Return [X, Y] of the center of cell containing provided text 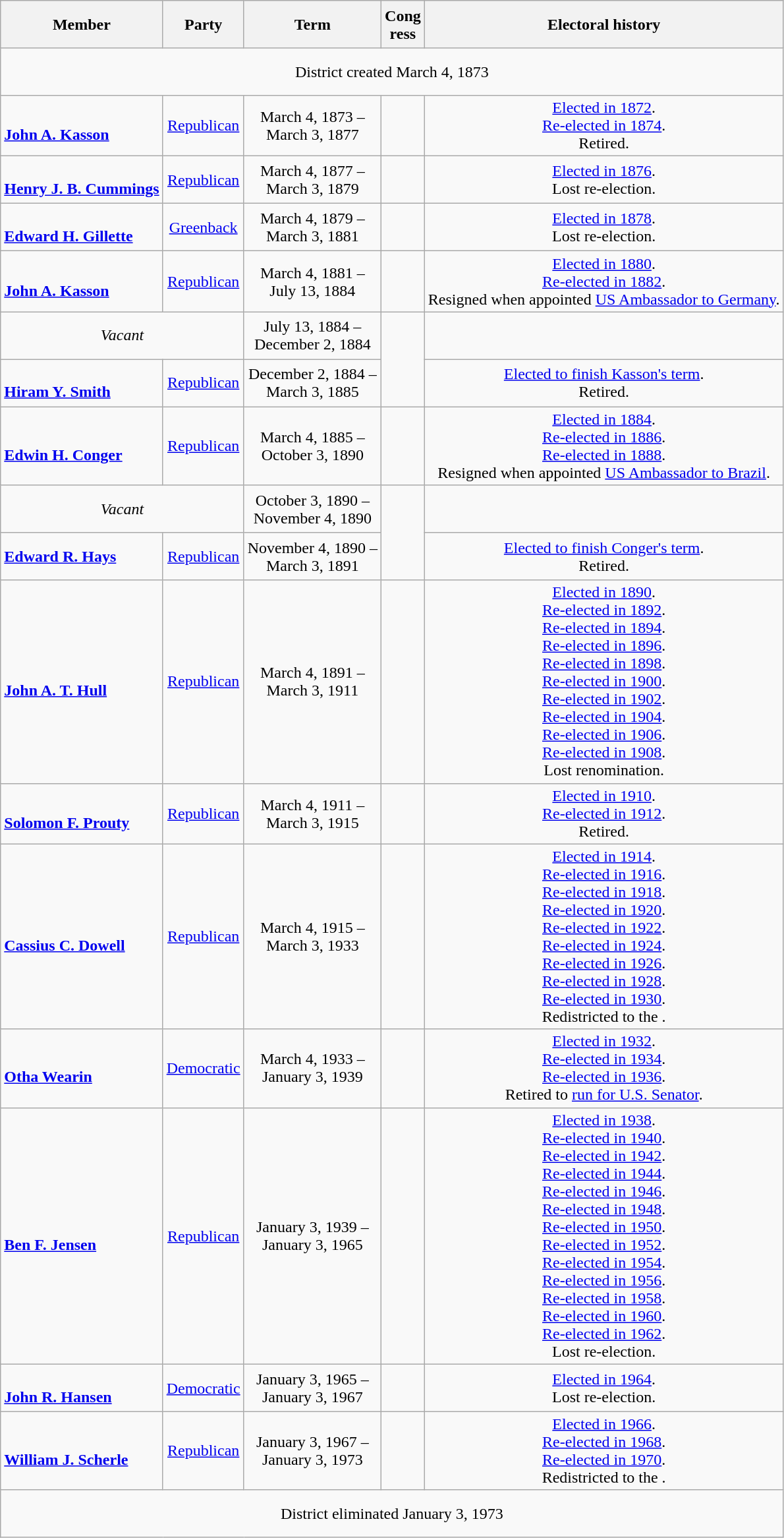
Elected in 1910.Re-elected in 1912.Retired. [603, 813]
Edward H. Gillette [82, 227]
Elected in 1880.Re-elected in 1882.Resigned when appointed US Ambassador to Germany. [603, 281]
William J. Scherle [82, 1450]
March 4, 1915 –March 3, 1933 [312, 936]
Party [203, 24]
March 4, 1873 –March 3, 1877 [312, 126]
October 3, 1890 – November 4, 1890 [312, 509]
Elected in 1932.Re-elected in 1934.Re-elected in 1936.Retired to run for U.S. Senator. [603, 1068]
July 13, 1884 – December 2, 1884 [312, 336]
Solomon F. Prouty [82, 813]
Greenback [203, 227]
March 4, 1879 –March 3, 1881 [312, 227]
Edwin H. Conger [82, 446]
March 4, 1877 –March 3, 1879 [312, 180]
Elected in 1878.Lost re-election. [603, 227]
Cassius C. Dowell [82, 936]
Hiram Y. Smith [82, 383]
December 2, 1884 –March 3, 1885 [312, 383]
Edward R. Hays [82, 556]
Member [82, 24]
John A. T. Hull [82, 682]
January 3, 1965 –January 3, 1967 [312, 1388]
Term [312, 24]
Elected in 1964.Lost re-election. [603, 1388]
Electoral history [603, 24]
January 3, 1967 –January 3, 1973 [312, 1450]
March 4, 1911 –March 3, 1915 [312, 813]
Congress [403, 24]
March 4, 1891 –March 3, 1911 [312, 682]
Henry J. B. Cummings [82, 180]
March 4, 1933 –January 3, 1939 [312, 1068]
March 4, 1885 –October 3, 1890 [312, 446]
January 3, 1939 –January 3, 1965 [312, 1235]
Elected in 1872.Re-elected in 1874.Retired. [603, 126]
Elected in 1966.Re-elected in 1968.Re-elected in 1970.Redistricted to the . [603, 1450]
District created March 4, 1873 [392, 72]
Ben F. Jensen [82, 1235]
Elected in 1876.Lost re-election. [603, 180]
Elected in 1884.Re-elected in 1886.Re-elected in 1888.Resigned when appointed US Ambassador to Brazil. [603, 446]
Otha Wearin [82, 1068]
Elected to finish Conger's term.Retired. [603, 556]
November 4, 1890 –March 3, 1891 [312, 556]
District eliminated January 3, 1973 [392, 1514]
March 4, 1881 –July 13, 1884 [312, 281]
John R. Hansen [82, 1388]
Elected to finish Kasson's term.Retired. [603, 383]
